Scan for the cell matching the given text and deliver its [X, Y] coordinate at center. 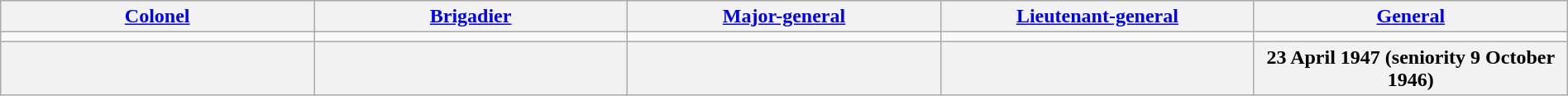
23 April 1947 (seniority 9 October 1946) [1411, 68]
Colonel [157, 17]
Major-general [784, 17]
General [1411, 17]
Brigadier [471, 17]
Lieutenant-general [1097, 17]
